Search for the cell housing the specified text and yield its [X, Y] center coordinate. 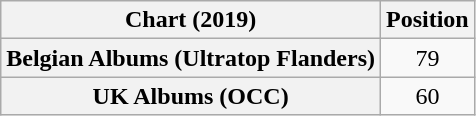
60 [428, 96]
Belgian Albums (Ultratop Flanders) [191, 58]
Position [428, 20]
UK Albums (OCC) [191, 96]
79 [428, 58]
Chart (2019) [191, 20]
